From the cell containing the given text, extract its center point as (X, Y) coordinate. 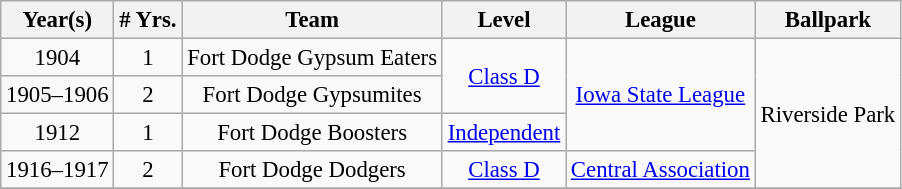
Fort Dodge Dodgers (312, 170)
1912 (58, 133)
1916–1917 (58, 170)
Fort Dodge Gypsum Eaters (312, 58)
Year(s) (58, 20)
# Yrs. (148, 20)
Team (312, 20)
Riverside Park (828, 114)
Iowa State League (661, 96)
Independent (504, 133)
1905–1906 (58, 95)
1904 (58, 58)
Central Association (661, 170)
Fort Dodge Gypsumites (312, 95)
League (661, 20)
Ballpark (828, 20)
Level (504, 20)
Fort Dodge Boosters (312, 133)
